Return the [X, Y] coordinate for the center point of the cell that contains the specified text.  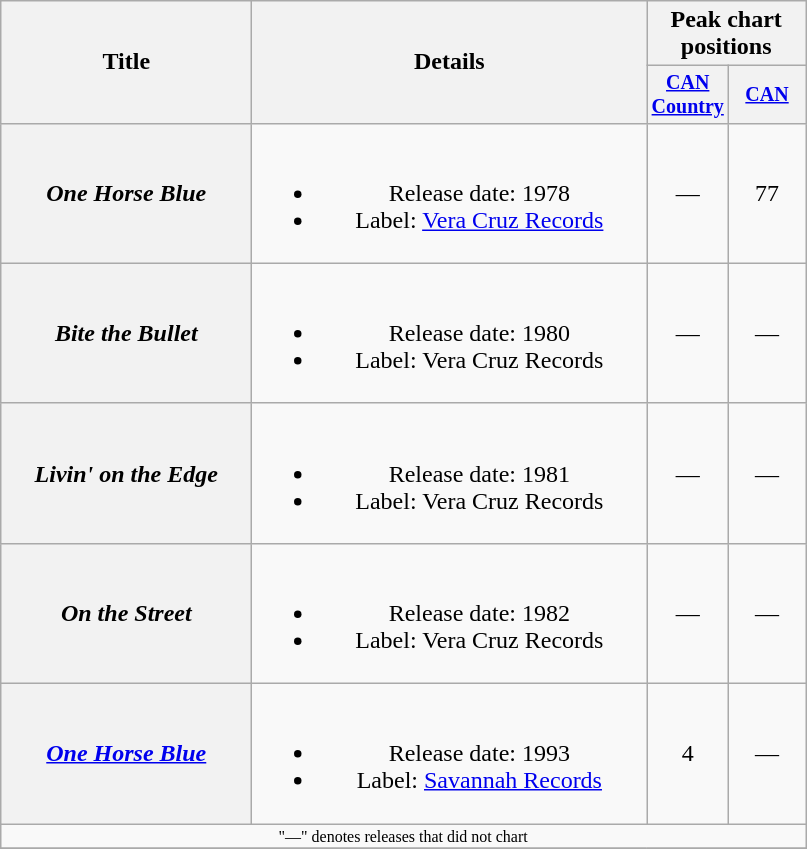
Title [126, 62]
Livin' on the Edge [126, 473]
Release date: 1981Label: Vera Cruz Records [450, 473]
Details [450, 62]
Release date: 1978Label: Vera Cruz Records [450, 193]
Bite the Bullet [126, 333]
4 [688, 754]
Release date: 1980Label: Vera Cruz Records [450, 333]
CAN [768, 94]
CAN Country [688, 94]
On the Street [126, 613]
Release date: 1982Label: Vera Cruz Records [450, 613]
"—" denotes releases that did not chart [404, 836]
Release date: 1993Label: Savannah Records [450, 754]
Peak chartpositions [726, 34]
77 [768, 193]
